Return the [x, y] coordinate for the center point of the cell that contains the specified text.  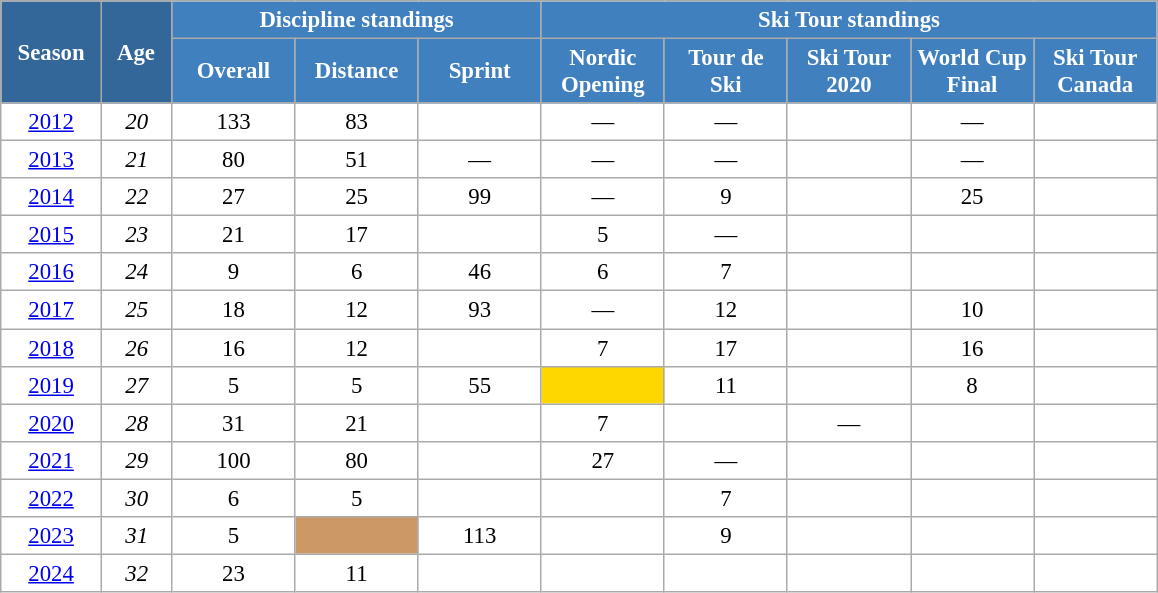
32 [136, 573]
Age [136, 52]
2012 [52, 122]
133 [234, 122]
Ski Tour standings [848, 20]
Overall [234, 72]
2018 [52, 348]
2020 [52, 423]
2024 [52, 573]
100 [234, 460]
99 [480, 197]
Sprint [480, 72]
22 [136, 197]
2023 [52, 536]
Season [52, 52]
93 [480, 310]
World CupFinal [972, 72]
2017 [52, 310]
113 [480, 536]
51 [356, 160]
26 [136, 348]
2016 [52, 273]
24 [136, 273]
8 [972, 385]
29 [136, 460]
55 [480, 385]
46 [480, 273]
2019 [52, 385]
20 [136, 122]
2014 [52, 197]
Tour deSki [726, 72]
NordicOpening [602, 72]
2022 [52, 498]
Discipline standings [356, 20]
18 [234, 310]
Ski TourCanada [1096, 72]
28 [136, 423]
10 [972, 310]
Distance [356, 72]
83 [356, 122]
2015 [52, 235]
Ski Tour2020 [848, 72]
30 [136, 498]
2013 [52, 160]
2021 [52, 460]
